Search for the cell housing the specified text and yield its [X, Y] center coordinate. 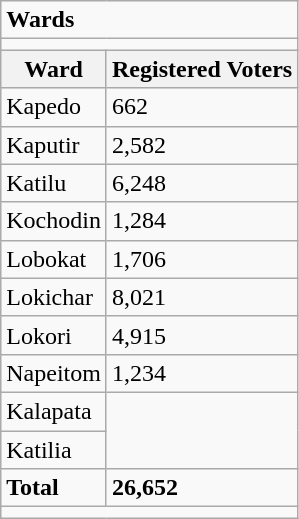
1,284 [202, 221]
1,706 [202, 259]
Total [54, 488]
6,248 [202, 183]
Kapedo [54, 107]
Katilia [54, 449]
Lokichar [54, 297]
Napeitom [54, 373]
2,582 [202, 145]
Kochodin [54, 221]
Kaputir [54, 145]
Wards [150, 20]
Lokori [54, 335]
Ward [54, 69]
1,234 [202, 373]
Registered Voters [202, 69]
Lobokat [54, 259]
Katilu [54, 183]
4,915 [202, 335]
8,021 [202, 297]
Kalapata [54, 411]
662 [202, 107]
26,652 [202, 488]
